Scan for the cell matching the given text and deliver its (x, y) coordinate at center. 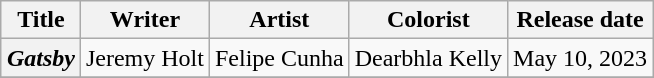
Colorist (428, 20)
Title (40, 20)
Writer (144, 20)
Release date (580, 20)
Dearbhla Kelly (428, 58)
Felipe Cunha (279, 58)
Artist (279, 20)
Jeremy Holt (144, 58)
May 10, 2023 (580, 58)
Gatsby (40, 58)
